Provide the (X, Y) coordinate of the cell's center where the given text is located.  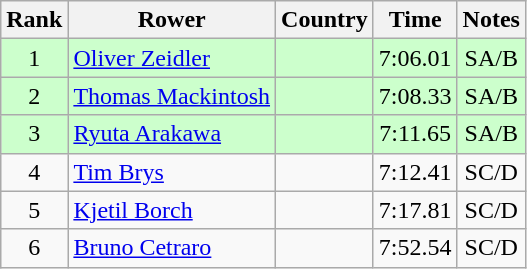
Time (415, 20)
7:06.01 (415, 58)
7:11.65 (415, 134)
Kjetil Borch (172, 210)
7:52.54 (415, 248)
7:12.41 (415, 172)
1 (34, 58)
Rank (34, 20)
4 (34, 172)
Rower (172, 20)
6 (34, 248)
7:17.81 (415, 210)
Ryuta Arakawa (172, 134)
Thomas Mackintosh (172, 96)
5 (34, 210)
Notes (491, 20)
Bruno Cetraro (172, 248)
Tim Brys (172, 172)
Country (325, 20)
Oliver Zeidler (172, 58)
3 (34, 134)
7:08.33 (415, 96)
2 (34, 96)
